Provide the (X, Y) coordinate of the cell's center where the given text is located.  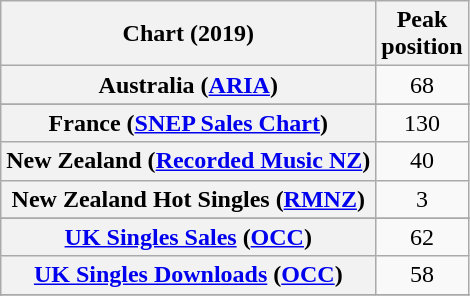
Peakposition (422, 34)
58 (422, 275)
UK Singles Downloads (OCC) (188, 275)
62 (422, 237)
68 (422, 85)
Chart (2019) (188, 34)
France (SNEP Sales Chart) (188, 123)
3 (422, 199)
Australia (ARIA) (188, 85)
New Zealand (Recorded Music NZ) (188, 161)
UK Singles Sales (OCC) (188, 237)
130 (422, 123)
40 (422, 161)
New Zealand Hot Singles (RMNZ) (188, 199)
